Provide the (x, y) coordinate of the cell's center where the given text is located.  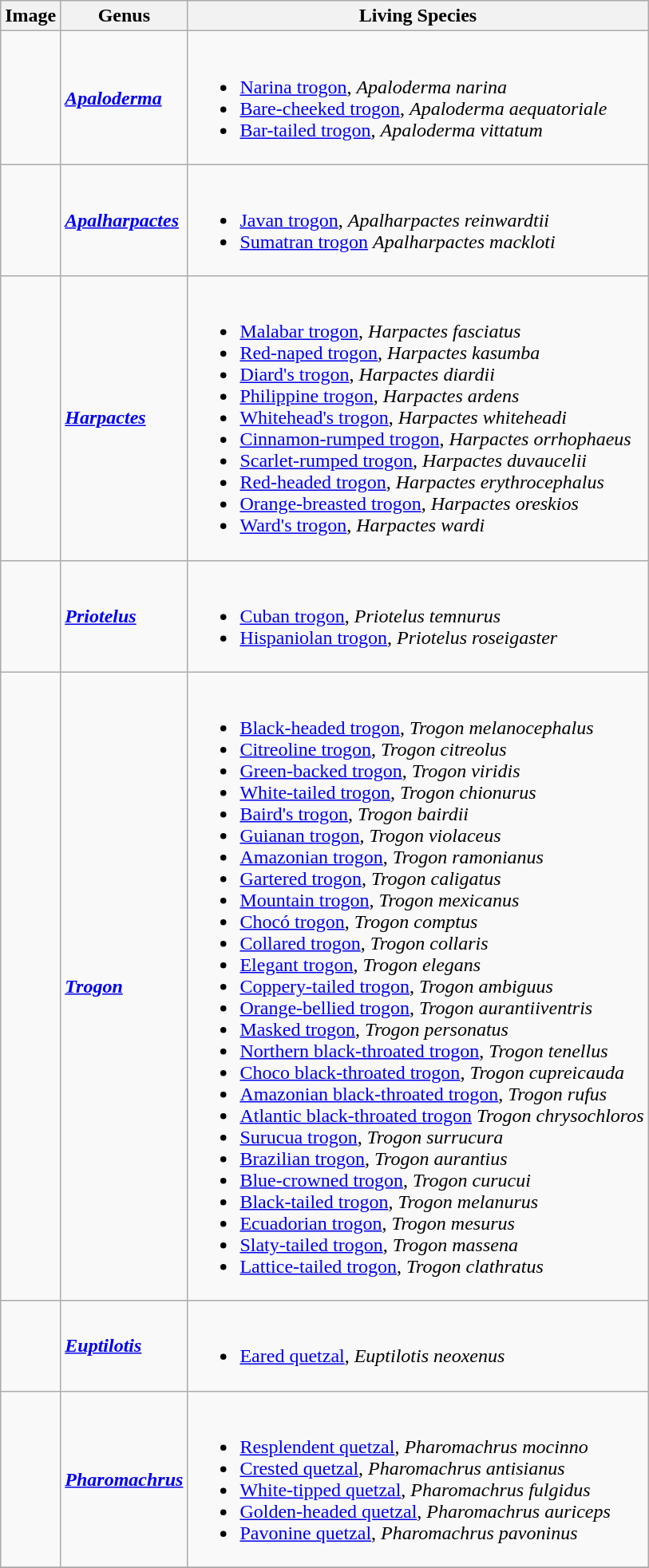
Pharomachrus (125, 1479)
Trogon (125, 986)
Genus (125, 16)
Apaloderma (125, 97)
Priotelus (125, 616)
Living Species (418, 16)
Image (30, 16)
Euptilotis (125, 1345)
Harpactes (125, 418)
Javan trogon, Apalharpactes reinwardtiiSumatran trogon Apalharpactes mackloti (418, 220)
Eared quetzal, Euptilotis neoxenus (418, 1345)
Cuban trogon, Priotelus temnurusHispaniolan trogon, Priotelus roseigaster (418, 616)
Narina trogon, Apaloderma narinaBare-cheeked trogon, Apaloderma aequatorialeBar-tailed trogon, Apaloderma vittatum (418, 97)
Apalharpactes (125, 220)
